Extract the (X, Y) coordinate from the center of the cell holding the provided text.  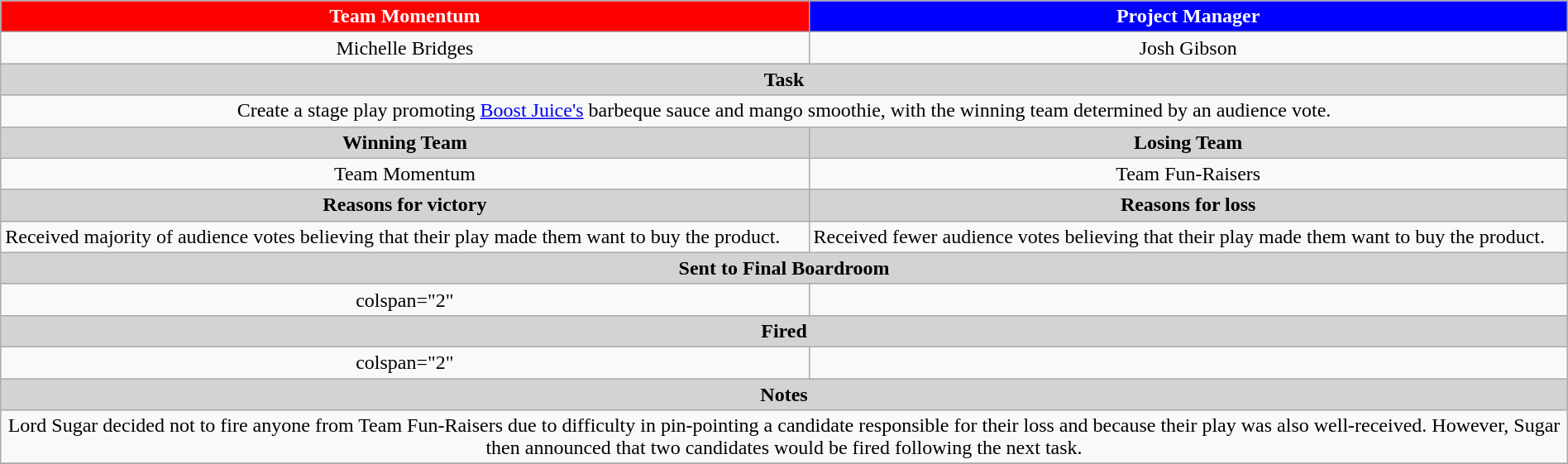
Fired (784, 331)
Sent to Final Boardroom (784, 268)
Josh Gibson (1188, 48)
Reasons for loss (1188, 205)
Notes (784, 395)
Task (784, 79)
Received majority of audience votes believing that their play made them want to buy the product. (405, 237)
Team Fun-Raisers (1188, 174)
Michelle Bridges (405, 48)
Winning Team (405, 142)
Reasons for victory (405, 205)
Received fewer audience votes believing that their play made them want to buy the product. (1188, 237)
Project Manager (1188, 17)
Create a stage play promoting Boost Juice's barbeque sauce and mango smoothie, with the winning team determined by an audience vote. (784, 111)
Losing Team (1188, 142)
